Search for the cell housing the specified text and yield its (x, y) center coordinate. 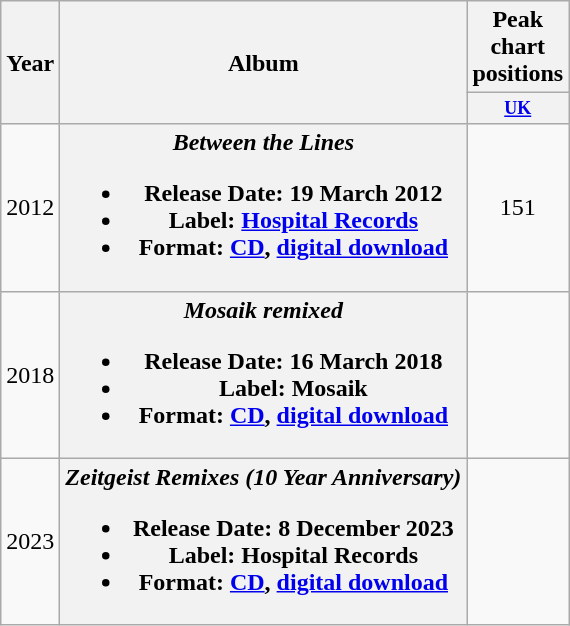
151 (518, 208)
Year (30, 62)
Album (264, 62)
Zeitgeist Remixes (10 Year Anniversary)Release Date: 8 December 2023Label: Hospital RecordsFormat: CD, digital download (264, 542)
2023 (30, 542)
Peak chart positions (518, 47)
2018 (30, 374)
Between the LinesRelease Date: 19 March 2012Label: Hospital RecordsFormat: CD, digital download (264, 208)
Mosaik remixedRelease Date: 16 March 2018Label: MosaikFormat: CD, digital download (264, 374)
UK (518, 108)
2012 (30, 208)
